Pinpoint the cell where the given text exists, returning its (X, Y) midpoint coordinate. 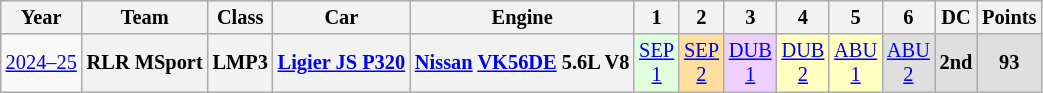
Team (145, 17)
6 (908, 17)
SEP1 (656, 63)
1 (656, 17)
2024–25 (42, 63)
Class (240, 17)
3 (750, 17)
2nd (956, 63)
ABU1 (856, 63)
Points (1009, 17)
Ligier JS P320 (342, 63)
Engine (522, 17)
4 (804, 17)
5 (856, 17)
Car (342, 17)
ABU2 (908, 63)
Year (42, 17)
DUB1 (750, 63)
LMP3 (240, 63)
93 (1009, 63)
2 (702, 17)
SEP2 (702, 63)
DC (956, 17)
DUB2 (804, 63)
Nissan VK56DE 5.6L V8 (522, 63)
RLR MSport (145, 63)
